Find where the given text appears and provide that cell's center as [X, Y] coordinate. 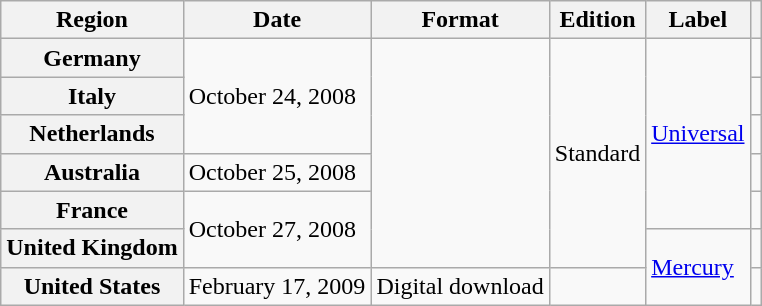
United Kingdom [92, 248]
Universal [698, 134]
Australia [92, 172]
October 24, 2008 [277, 96]
United States [92, 286]
Standard [597, 153]
Edition [597, 20]
Region [92, 20]
October 27, 2008 [277, 229]
Digital download [460, 286]
Mercury [698, 267]
Germany [92, 58]
Date [277, 20]
France [92, 210]
Netherlands [92, 134]
Label [698, 20]
February 17, 2009 [277, 286]
Italy [92, 96]
October 25, 2008 [277, 172]
Format [460, 20]
